Identify which cell holds the provided text, then report its [x, y] central coordinate. 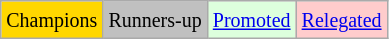
Runners-up [155, 20]
Champions [52, 20]
Promoted [252, 20]
Relegated [342, 20]
